Extract the (X, Y) coordinate from the center of the cell holding the provided text.  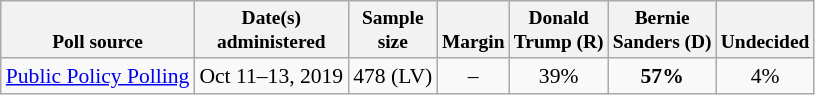
Date(s)administered (271, 30)
4% (765, 76)
Margin (473, 30)
Oct 11–13, 2019 (271, 76)
BernieSanders (D) (662, 30)
Undecided (765, 30)
478 (LV) (392, 76)
39% (558, 76)
Public Policy Polling (98, 76)
– (473, 76)
57% (662, 76)
Poll source (98, 30)
DonaldTrump (R) (558, 30)
Samplesize (392, 30)
